Detect which cell encompasses the target text, then output its (x, y) center coordinate. 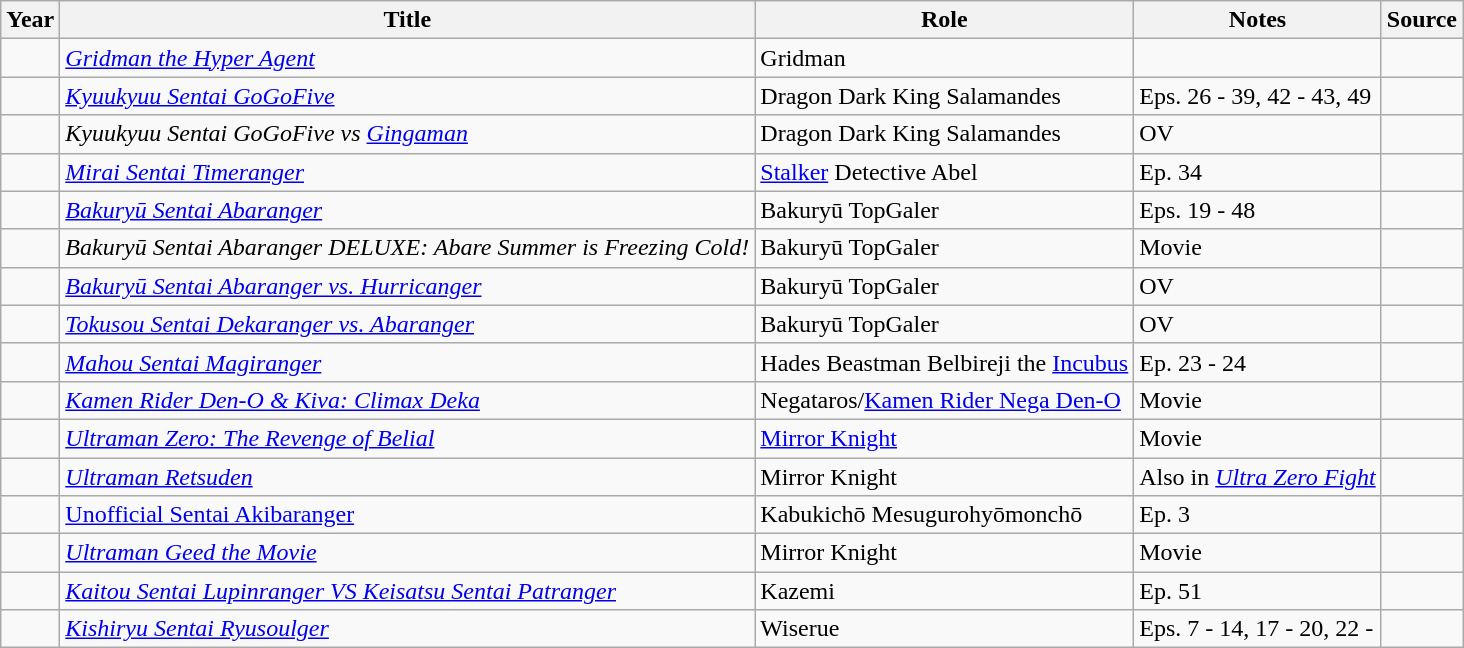
Bakuryū Sentai Abaranger vs. Hurricanger (408, 286)
Kamen Rider Den-O & Kiva: Climax Deka (408, 400)
Negataros/Kamen Rider Nega Den-O (944, 400)
Ep. 34 (1258, 172)
Kyuukyuu Sentai GoGoFive (408, 96)
Ep. 3 (1258, 515)
Eps. 19 - 48 (1258, 210)
Role (944, 20)
Mirai Sentai Timeranger (408, 172)
Source (1422, 20)
Mahou Sentai Magiranger (408, 362)
Kazemi (944, 591)
Kaitou Sentai Lupinranger VS Keisatsu Sentai Patranger (408, 591)
Gridman (944, 58)
Gridman the Hyper Agent (408, 58)
Wiserue (944, 629)
Ultraman Geed the Movie (408, 553)
Hades Beastman Belbireji the Incubus (944, 362)
Unofficial Sentai Akibaranger (408, 515)
Ep. 23 - 24 (1258, 362)
Also in Ultra Zero Fight (1258, 477)
Notes (1258, 20)
Year (30, 20)
Title (408, 20)
Bakuryū Sentai Abaranger (408, 210)
Kyuukyuu Sentai GoGoFive vs Gingaman (408, 134)
Stalker Detective Abel (944, 172)
Eps. 7 - 14, 17 - 20, 22 - (1258, 629)
Tokusou Sentai Dekaranger vs. Abaranger (408, 324)
Kabukichō Mesugurohyōmonchō (944, 515)
Ultraman Retsuden (408, 477)
Ep. 51 (1258, 591)
Eps. 26 - 39, 42 - 43, 49 (1258, 96)
Ultraman Zero: The Revenge of Belial (408, 438)
Bakuryū Sentai Abaranger DELUXE: Abare Summer is Freezing Cold! (408, 248)
Kishiryu Sentai Ryusoulger (408, 629)
